Return the [x, y] coordinate for the center point of the cell that contains the specified text.  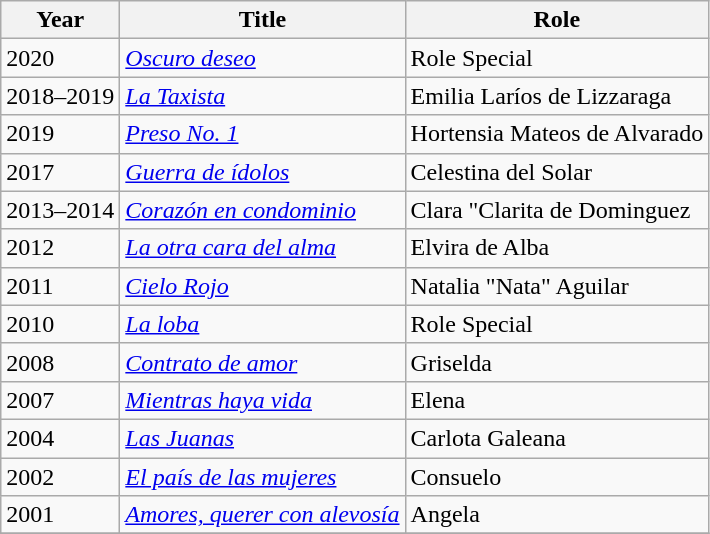
2019 [60, 134]
Preso No. 1 [262, 134]
2011 [60, 286]
Carlota Galeana [557, 438]
Contrato de amor [262, 362]
El país de las mujeres [262, 477]
Angela [557, 515]
Elvira de Alba [557, 248]
2002 [60, 477]
2004 [60, 438]
Clara "Clarita de Dominguez [557, 210]
2012 [60, 248]
Consuelo [557, 477]
Cielo Rojo [262, 286]
Year [60, 20]
Mientras haya vida [262, 400]
2008 [60, 362]
Hortensia Mateos de Alvarado [557, 134]
2017 [60, 172]
2018–2019 [60, 96]
Las Juanas [262, 438]
La Taxista [262, 96]
2010 [60, 324]
2001 [60, 515]
La otra cara del alma [262, 248]
Celestina del Solar [557, 172]
Role [557, 20]
Natalia "Nata" Aguilar [557, 286]
Title [262, 20]
Griselda [557, 362]
2007 [60, 400]
2013–2014 [60, 210]
La loba [262, 324]
2020 [60, 58]
Amores, querer con alevosía [262, 515]
Elena [557, 400]
Emilia Laríos de Lizzaraga [557, 96]
Oscuro deseo [262, 58]
Corazón en condominio [262, 210]
Guerra de ídolos [262, 172]
